Detect which cell encompasses the target text, then output its (X, Y) center coordinate. 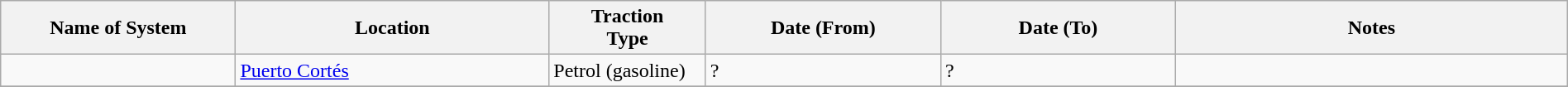
Name of System (118, 28)
Date (From) (823, 28)
Location (392, 28)
Date (To) (1058, 28)
Notes (1372, 28)
Puerto Cortés (392, 70)
TractionType (627, 28)
Petrol (gasoline) (627, 70)
